Identify which cell holds the provided text, then report its [X, Y] central coordinate. 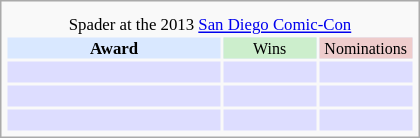
Award [114, 48]
Spader at the 2013 San Diego Comic-Con [210, 24]
Nominations [366, 48]
Wins [270, 48]
